Output the (x, y) coordinate of the center of the cell containing the given text.  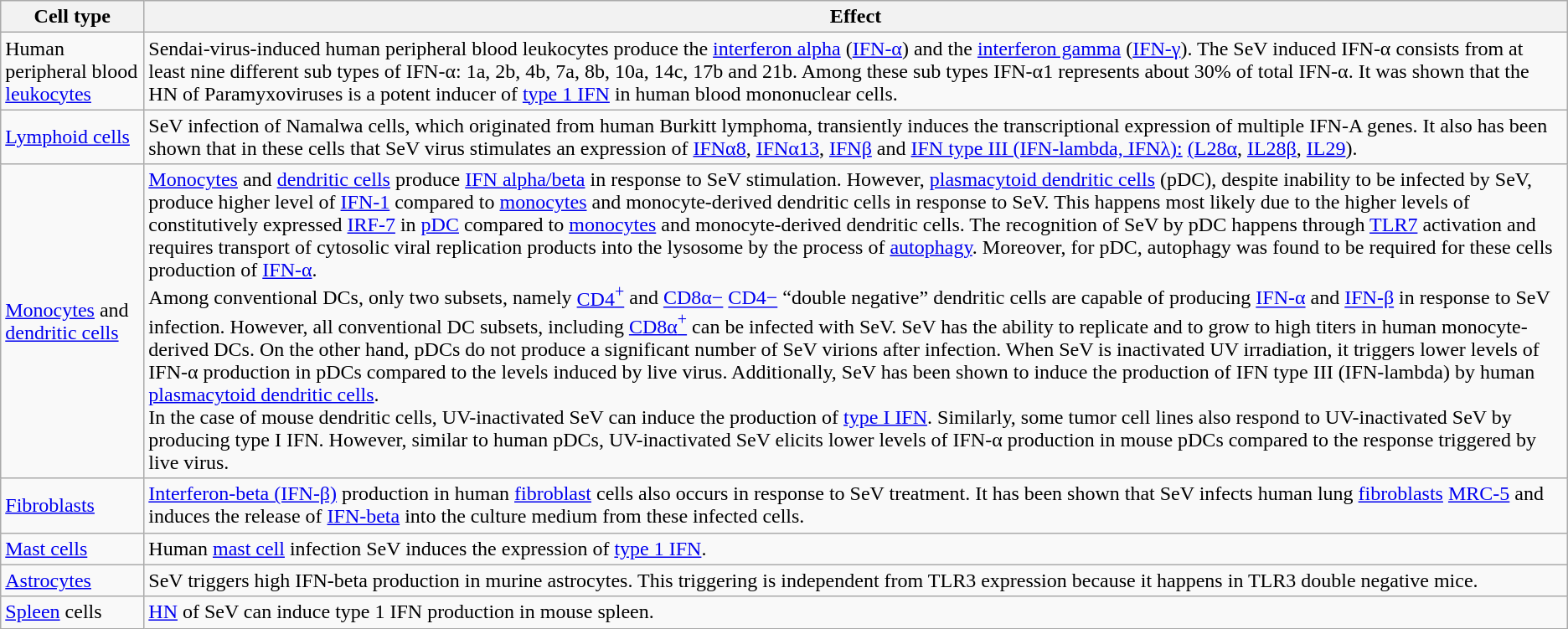
Lymphoid cells (72, 137)
Mast cells (72, 549)
Astrocytes (72, 580)
Monocytes and dendritic cells (72, 322)
HN of SeV can induce type 1 IFN production in mouse spleen. (856, 612)
Fibroblasts (72, 506)
Spleen cells (72, 612)
Human peripheral blood leukocytes (72, 71)
Cell type (72, 17)
Human mast cell infection SeV induces the expression of type 1 IFN. (856, 549)
Effect (856, 17)
